Pinpoint the cell where the given text exists, returning its (X, Y) midpoint coordinate. 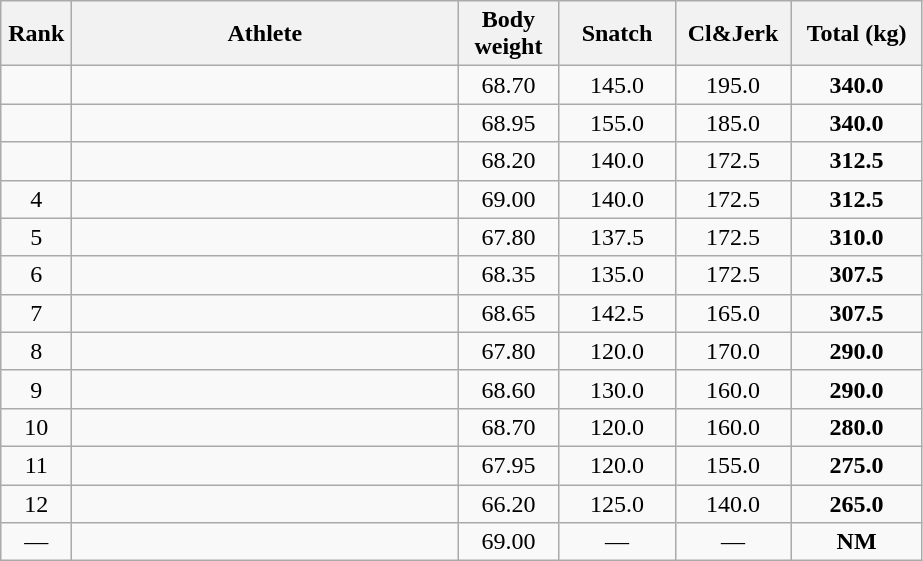
Total (kg) (856, 34)
Cl&Jerk (733, 34)
185.0 (733, 123)
4 (36, 199)
67.95 (508, 465)
265.0 (856, 503)
9 (36, 389)
68.20 (508, 161)
68.65 (508, 313)
66.20 (508, 503)
5 (36, 237)
12 (36, 503)
Snatch (617, 34)
145.0 (617, 85)
68.35 (508, 275)
10 (36, 427)
280.0 (856, 427)
142.5 (617, 313)
8 (36, 351)
NM (856, 542)
310.0 (856, 237)
165.0 (733, 313)
Athlete (265, 34)
11 (36, 465)
135.0 (617, 275)
Rank (36, 34)
275.0 (856, 465)
137.5 (617, 237)
195.0 (733, 85)
125.0 (617, 503)
Body weight (508, 34)
130.0 (617, 389)
68.95 (508, 123)
170.0 (733, 351)
7 (36, 313)
68.60 (508, 389)
6 (36, 275)
